Pinpoint the cell where the given text exists, returning its (x, y) midpoint coordinate. 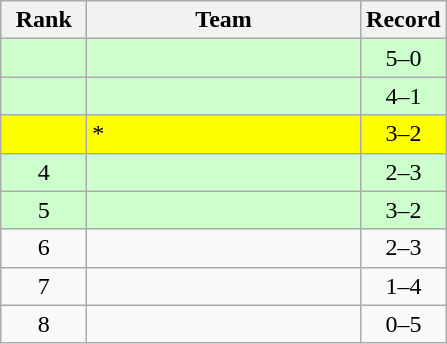
Record (403, 20)
5 (44, 210)
4 (44, 172)
0–5 (403, 324)
7 (44, 286)
8 (44, 324)
6 (44, 248)
4–1 (403, 96)
5–0 (403, 58)
1–4 (403, 286)
Team (224, 20)
Rank (44, 20)
* (224, 134)
